Detect which cell encompasses the target text, then output its (X, Y) center coordinate. 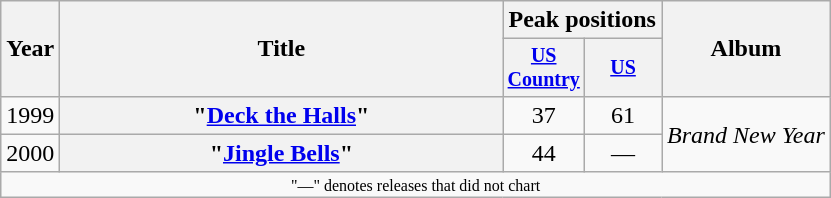
US (624, 68)
Title (282, 49)
Year (30, 49)
Brand New Year (746, 134)
"Jingle Bells" (282, 153)
US Country (544, 68)
"—" denotes releases that did not chart (416, 184)
Album (746, 49)
2000 (30, 153)
61 (624, 115)
— (624, 153)
37 (544, 115)
1999 (30, 115)
Peak positions (582, 20)
44 (544, 153)
"Deck the Halls" (282, 115)
